Return the (x, y) coordinate for the center point of the cell that contains the specified text.  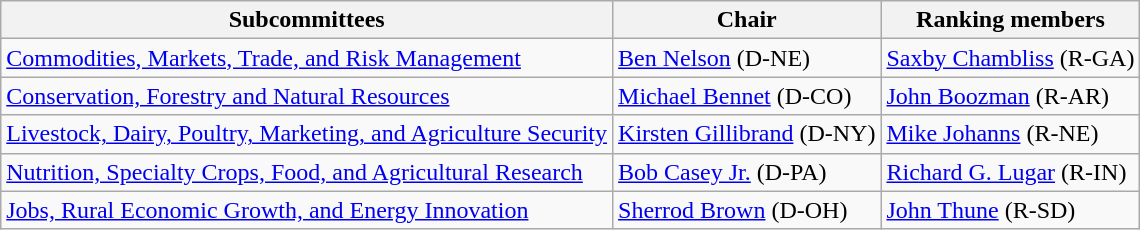
John Boozman (R-AR) (1010, 96)
Ranking members (1010, 20)
Chair (747, 20)
Saxby Chambliss (R-GA) (1010, 58)
Nutrition, Specialty Crops, Food, and Agricultural Research (307, 172)
Livestock, Dairy, Poultry, Marketing, and Agriculture Security (307, 134)
Bob Casey Jr. (D-PA) (747, 172)
Jobs, Rural Economic Growth, and Energy Innovation (307, 210)
Subcommittees (307, 20)
Commodities, Markets, Trade, and Risk Management (307, 58)
Michael Bennet (D-CO) (747, 96)
Richard G. Lugar (R-IN) (1010, 172)
Conservation, Forestry and Natural Resources (307, 96)
Kirsten Gillibrand (D-NY) (747, 134)
Sherrod Brown (D-OH) (747, 210)
Mike Johanns (R-NE) (1010, 134)
Ben Nelson (D-NE) (747, 58)
John Thune (R-SD) (1010, 210)
